Detect which cell encompasses the target text, then output its [X, Y] center coordinate. 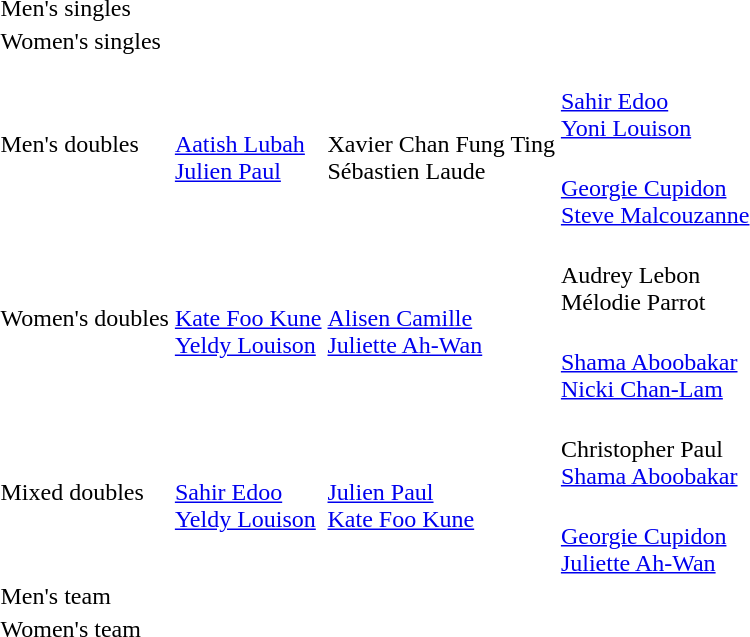
Xavier Chan Fung TingSébastien Laude [441, 144]
Alisen CamilleJuliette Ah-Wan [441, 318]
Sahir EdooYeldy Louison [248, 492]
Julien PaulKate Foo Kune [441, 492]
Aatish LubahJulien Paul [248, 144]
Kate Foo KuneYeldy Louison [248, 318]
